Return [x, y] of the center of cell containing provided text 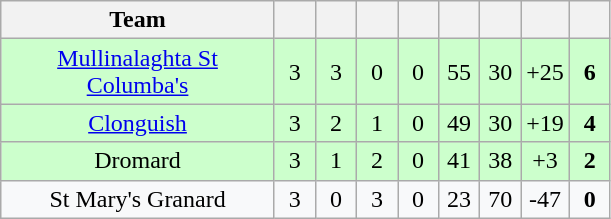
+19 [546, 123]
-47 [546, 199]
Dromard [138, 161]
38 [500, 161]
41 [460, 161]
70 [500, 199]
4 [590, 123]
+3 [546, 161]
49 [460, 123]
+25 [546, 72]
Mullinalaghta St Columba's [138, 72]
Team [138, 20]
Clonguish [138, 123]
23 [460, 199]
55 [460, 72]
6 [590, 72]
St Mary's Granard [138, 199]
